For the text-containing cell, return its midpoint in (X, Y) coordinate format. 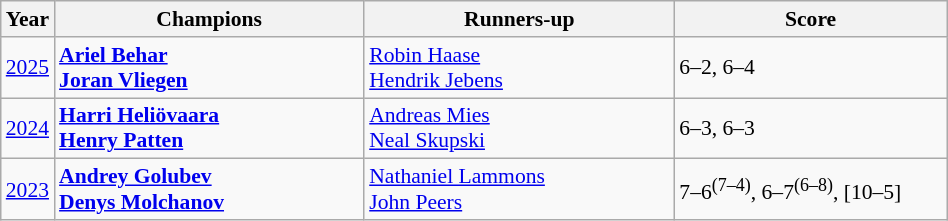
Robin Haase Hendrik Jebens (519, 68)
Runners-up (519, 19)
Harri Heliövaara Henry Patten (209, 128)
2025 (28, 68)
Andreas Mies Neal Skupski (519, 128)
Year (28, 19)
Champions (209, 19)
Nathaniel Lammons John Peers (519, 190)
6–2, 6–4 (810, 68)
Ariel Behar Joran Vliegen (209, 68)
7–6(7–4), 6–7(6–8), [10–5] (810, 190)
6–3, 6–3 (810, 128)
2024 (28, 128)
Andrey Golubev Denys Molchanov (209, 190)
2023 (28, 190)
Score (810, 19)
